Locate the cell with the specified text and output its (X, Y) center coordinate. 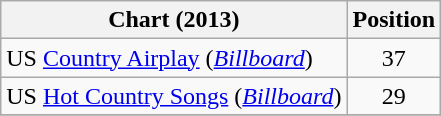
29 (394, 96)
Chart (2013) (174, 20)
US Hot Country Songs (Billboard) (174, 96)
37 (394, 58)
US Country Airplay (Billboard) (174, 58)
Position (394, 20)
